Detect which cell encompasses the target text, then output its (x, y) center coordinate. 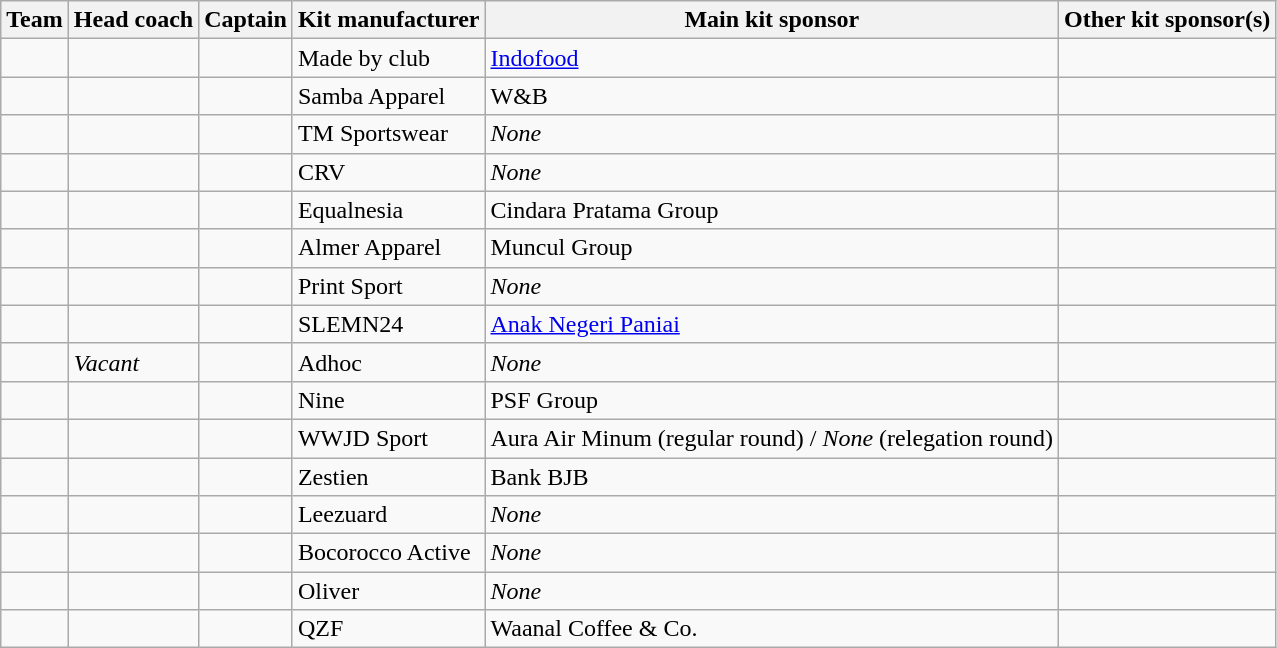
QZF (388, 629)
Team (35, 20)
Equalnesia (388, 210)
Vacant (133, 362)
Adhoc (388, 362)
CRV (388, 172)
Samba Apparel (388, 96)
W&B (772, 96)
Anak Negeri Paniai (772, 324)
Head coach (133, 20)
Kit manufacturer (388, 20)
PSF Group (772, 400)
Bank BJB (772, 477)
Aura Air Minum (regular round) / None (relegation round) (772, 438)
Made by club (388, 58)
Other kit sponsor(s) (1168, 20)
Zestien (388, 477)
SLEMN24 (388, 324)
Captain (246, 20)
Main kit sponsor (772, 20)
Muncul Group (772, 248)
WWJD Sport (388, 438)
Oliver (388, 591)
Leezuard (388, 515)
Indofood (772, 58)
Cindara Pratama Group (772, 210)
TM Sportswear (388, 134)
Bocorocco Active (388, 553)
Print Sport (388, 286)
Almer Apparel (388, 248)
Waanal Coffee & Co. (772, 629)
Nine (388, 400)
